Locate the cell with the specified text and output its (X, Y) center coordinate. 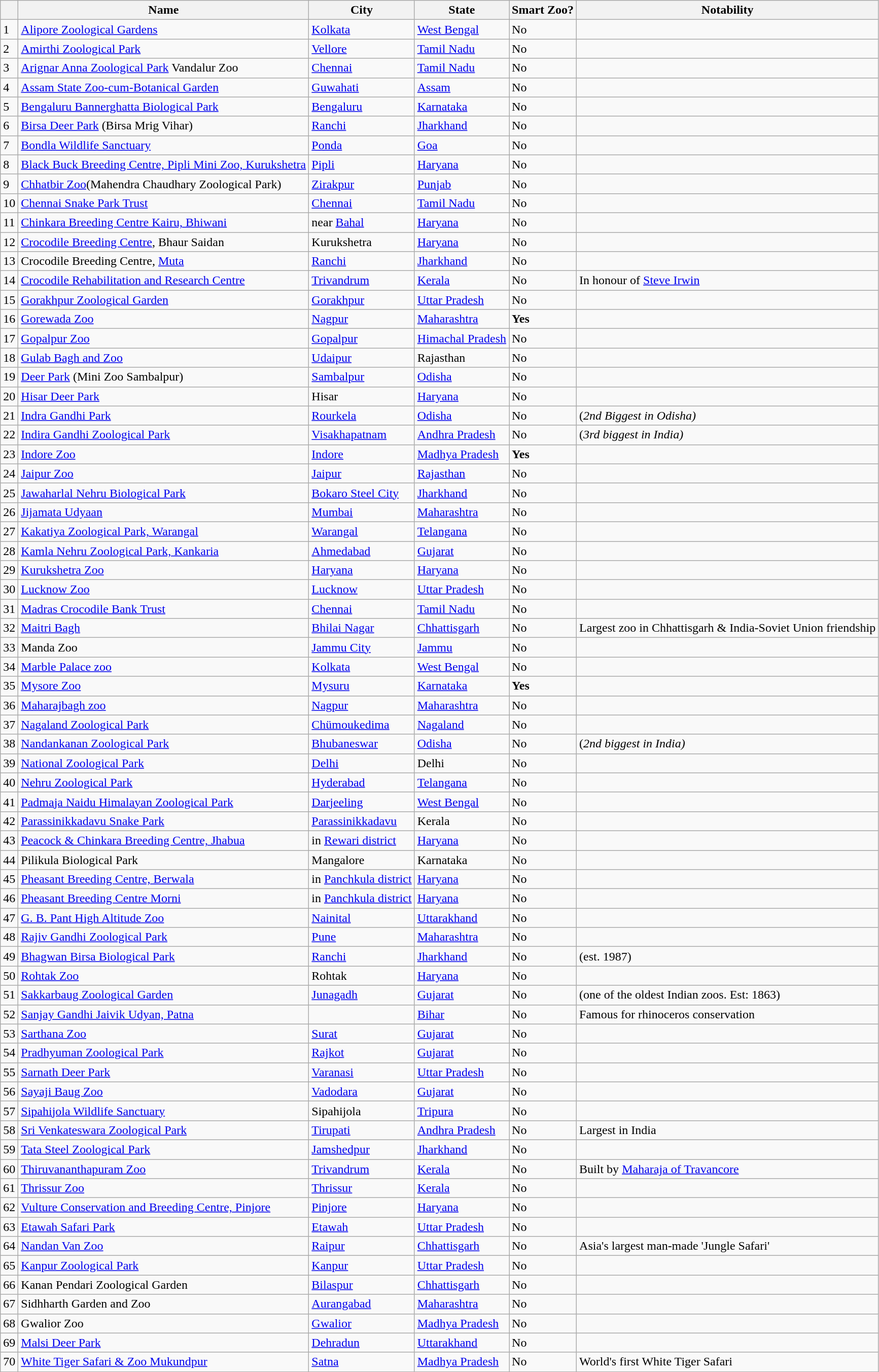
51 (9, 995)
Gopalpur Zoo (163, 338)
Tirupati (362, 1130)
Lucknow (362, 590)
Pipli (362, 164)
Jammu City (362, 647)
Bhagwan Birsa Biological Park (163, 956)
Sakkarbaug Zoological Garden (163, 995)
Crocodile Rehabilitation and Research Centre (163, 281)
Gorakhpur Zoological Garden (163, 300)
Kurukshetra Zoo (163, 570)
Nagaland (462, 725)
Mysore Zoo (163, 686)
18 (9, 358)
Kanpur (362, 1265)
Rajkot (362, 1053)
Himachal Pradesh (462, 338)
Udaipur (362, 358)
46 (9, 899)
Padmaja Naidu Himalayan Zoological Park (163, 802)
Bengaluru (362, 107)
Pheasant Breeding Centre Morni (163, 899)
69 (9, 1343)
32 (9, 628)
Kamla Nehru Zoological Park, Kankaria (163, 551)
Indra Gandhi Park (163, 416)
Bihar (462, 1014)
Assam (462, 87)
68 (9, 1323)
(est. 1987) (727, 956)
4 (9, 87)
White Tiger Safari & Zoo Mukundpur (163, 1362)
63 (9, 1227)
Peacock & Chinkara Breeding Centre, Jhabua (163, 840)
54 (9, 1053)
Built by Maharaja of Travancore (727, 1169)
47 (9, 918)
6 (9, 126)
Rohtak (362, 976)
in Rewari district (362, 840)
Crocodile Breeding Centre, Bhaur Saidan (163, 242)
Rourkela (362, 416)
Mangalore (362, 860)
Kanpur Zoological Park (163, 1265)
Sarnath Deer Park (163, 1072)
Bokaro Steel City (362, 493)
Gulab Bagh and Zoo (163, 358)
Darjeeling (362, 802)
Vellore (362, 49)
Thiruvananthapuram Zoo (163, 1169)
National Zoological Park (163, 763)
Arignar Anna Zoological Park Vandalur Zoo (163, 68)
14 (9, 281)
Indore (362, 454)
Madras Crocodile Bank Trust (163, 609)
near Bahal (362, 222)
Bengaluru Bannerghatta Biological Park (163, 107)
Maharajbagh zoo (163, 705)
Zirakpur (362, 184)
Kakatiya Zoological Park, Warangal (163, 531)
Largest in India (727, 1130)
Jijamata Udyaan (163, 512)
58 (9, 1130)
Pune (362, 937)
16 (9, 319)
8 (9, 164)
Surat (362, 1034)
Indira Gandhi Zoological Park (163, 435)
9 (9, 184)
Jawaharlal Nehru Biological Park (163, 493)
39 (9, 763)
Hyderabad (362, 782)
62 (9, 1208)
20 (9, 396)
Vadodara (362, 1091)
Thrissur (362, 1188)
44 (9, 860)
Bhilai Nagar (362, 628)
Punjab (462, 184)
Chennai Snake Park Trust (163, 203)
48 (9, 937)
17 (9, 338)
53 (9, 1034)
Jaipur Zoo (163, 473)
38 (9, 744)
Pilikula Biological Park (163, 860)
Sri Venkateswara Zoological Park (163, 1130)
45 (9, 879)
Etawah (362, 1227)
Pradhyuman Zoological Park (163, 1053)
Chümoukedima (362, 725)
55 (9, 1072)
29 (9, 570)
23 (9, 454)
Gorewada Zoo (163, 319)
64 (9, 1246)
Tripura (462, 1111)
In honour of Steve Irwin (727, 281)
Rohtak Zoo (163, 976)
25 (9, 493)
59 (9, 1149)
Bhubaneswar (362, 744)
Nandankanan Zoological Park (163, 744)
Sidhharth Garden and Zoo (163, 1304)
Thrissur Zoo (163, 1188)
11 (9, 222)
Lucknow Zoo (163, 590)
Aurangabad (362, 1304)
Visakhapatnam (362, 435)
Hisar (362, 396)
Marble Palace zoo (163, 667)
City (362, 10)
Sipahijola (362, 1111)
36 (9, 705)
Sarthana Zoo (163, 1034)
Dehradun (362, 1343)
Gorakhpur (362, 300)
Guwahati (362, 87)
Vulture Conservation and Breeding Centre, Pinjore (163, 1208)
World's first White Tiger Safari (727, 1362)
56 (9, 1091)
Varanasi (362, 1072)
42 (9, 821)
Black Buck Breeding Centre, Pipli Mini Zoo, Kurukshetra (163, 164)
Sayaji Baug Zoo (163, 1091)
Amirthi Zoological Park (163, 49)
40 (9, 782)
Crocodile Breeding Centre, Muta (163, 261)
Pheasant Breeding Centre, Berwala (163, 879)
Raipur (362, 1246)
7 (9, 145)
Asia's largest man-made 'Jungle Safari' (727, 1246)
Nagaland Zoological Park (163, 725)
Largest zoo in Chhattisgarh & India-Soviet Union friendship (727, 628)
26 (9, 512)
Jaipur (362, 473)
Smart Zoo? (543, 10)
Name (163, 10)
30 (9, 590)
Nandan Van Zoo (163, 1246)
Warangal (362, 531)
Ahmedabad (362, 551)
Nehru Zoological Park (163, 782)
24 (9, 473)
65 (9, 1265)
61 (9, 1188)
Pinjore (362, 1208)
Junagadh (362, 995)
Rajiv Gandhi Zoological Park (163, 937)
Gwalior Zoo (163, 1323)
Chhatbir Zoo(Mahendra Chaudhary Zoological Park) (163, 184)
15 (9, 300)
31 (9, 609)
70 (9, 1362)
Jammu (462, 647)
Goa (462, 145)
50 (9, 976)
37 (9, 725)
10 (9, 203)
35 (9, 686)
Parassinikkadavu Snake Park (163, 821)
Bondla Wildlife Sanctuary (163, 145)
Hisar Deer Park (163, 396)
3 (9, 68)
41 (9, 802)
43 (9, 840)
Manda Zoo (163, 647)
Mysuru (362, 686)
27 (9, 531)
Famous for rhinoceros conservation (727, 1014)
Kanan Pendari Zoological Garden (163, 1285)
G. B. Pant High Altitude Zoo (163, 918)
(one of the oldest Indian zoos. Est: 1863) (727, 995)
33 (9, 647)
Sipahijola Wildlife Sanctuary (163, 1111)
Satna (362, 1362)
57 (9, 1111)
66 (9, 1285)
Notability (727, 10)
Nainital (362, 918)
Birsa Deer Park (Birsa Mrig Vihar) (163, 126)
Malsi Deer Park (163, 1343)
67 (9, 1304)
Alipore Zoological Gardens (163, 29)
5 (9, 107)
Indore Zoo (163, 454)
13 (9, 261)
12 (9, 242)
Sambalpur (362, 377)
Etawah Safari Park (163, 1227)
60 (9, 1169)
2 (9, 49)
Maitri Bagh (163, 628)
22 (9, 435)
34 (9, 667)
52 (9, 1014)
Bilaspur (362, 1285)
Deer Park (Mini Zoo Sambalpur) (163, 377)
19 (9, 377)
21 (9, 416)
1 (9, 29)
Kurukshetra (362, 242)
49 (9, 956)
Parassinikkadavu (362, 821)
(2nd biggest in India) (727, 744)
Gwalior (362, 1323)
State (462, 10)
Assam State Zoo-cum-Botanical Garden (163, 87)
Gopalpur (362, 338)
Chinkara Breeding Centre Kairu, Bhiwani (163, 222)
(3rd biggest in India) (727, 435)
28 (9, 551)
Jamshedpur (362, 1149)
(2nd Biggest in Odisha) (727, 416)
Sanjay Gandhi Jaivik Udyan, Patna (163, 1014)
Mumbai (362, 512)
Ponda (362, 145)
Tata Steel Zoological Park (163, 1149)
